Capture the cell that displays the provided text and extract its [x, y] central coordinate. 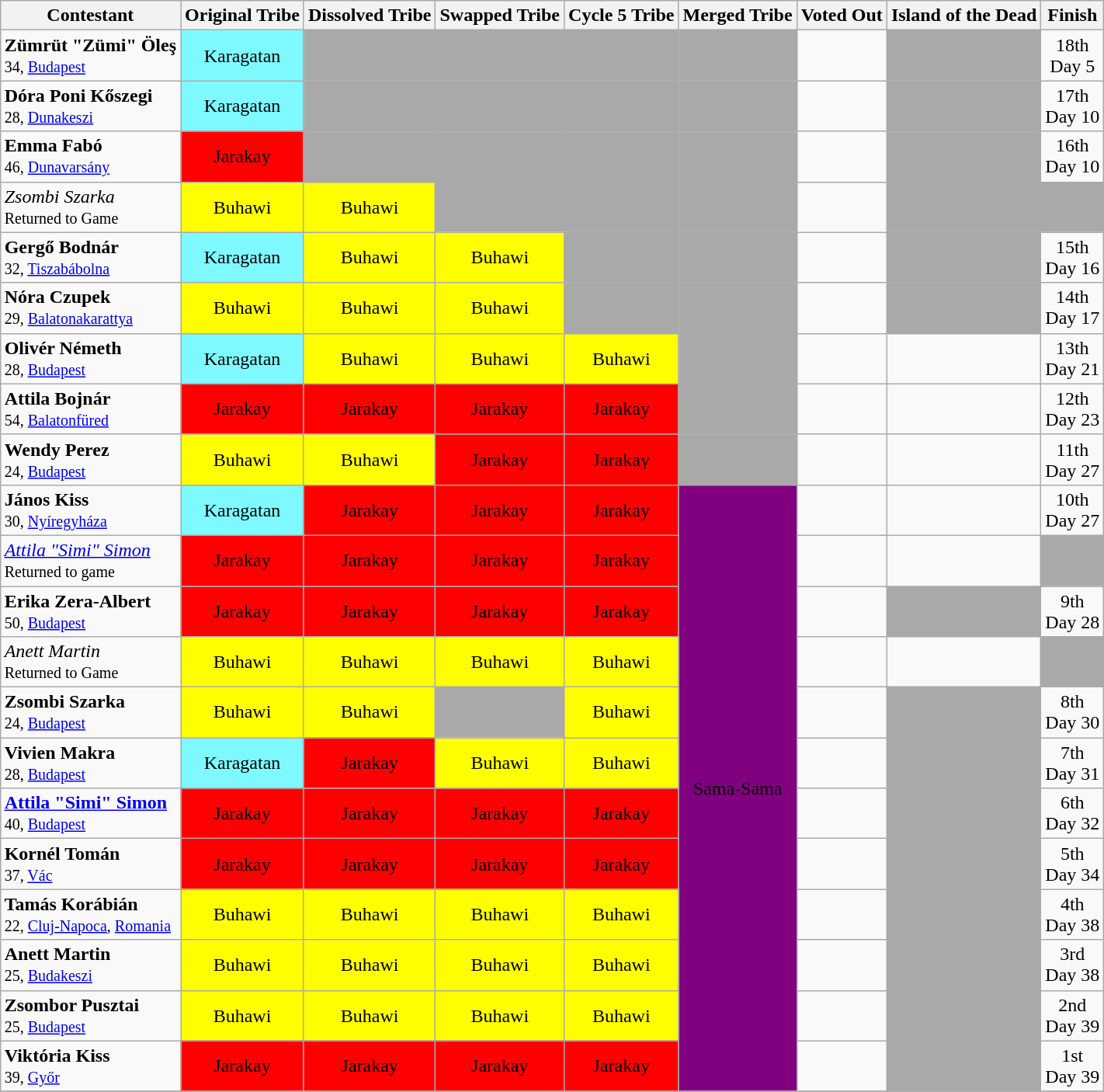
13thDay 21 [1073, 359]
18thDay 5 [1073, 56]
Gergő Bodnár32, Tiszabábolna [90, 258]
16thDay 10 [1073, 157]
Vivien Makra28, Budapest [90, 763]
Swapped Tribe [500, 16]
Emma Fabó46, Dunavarsány [90, 157]
Zsombi Szarka24, Budapest [90, 713]
János Kiss30, Nyíregyháza [90, 509]
11thDay 27 [1073, 460]
10thDay 27 [1073, 509]
7thDay 31 [1073, 763]
Finish [1073, 16]
Zsombor Pusztai25, Budapest [90, 1016]
Sama-Sama [738, 788]
Zsombi SzarkaReturned to Game [90, 207]
12thDay 23 [1073, 409]
4thDay 38 [1073, 915]
Kornél Tomán37, Vác [90, 864]
5thDay 34 [1073, 864]
Anett Martin25, Budakeszi [90, 965]
Viktória Kiss39, Győr [90, 1066]
17thDay 10 [1073, 106]
14thDay 17 [1073, 308]
Voted Out [842, 16]
9thDay 28 [1073, 610]
Contestant [90, 16]
15thDay 16 [1073, 258]
Original Tribe [242, 16]
Attila "Simi" Simon40, Budapest [90, 814]
Zümrüt "Zümi" Öleş34, Budapest [90, 56]
Cycle 5 Tribe [621, 16]
1stDay 39 [1073, 1066]
Attila "Simi" SimonReturned to game [90, 561]
Olivér Németh28, Budapest [90, 359]
Erika Zera-Albert50, Budapest [90, 610]
Wendy Perez24, Budapest [90, 460]
3rdDay 38 [1073, 965]
Dissolved Tribe [370, 16]
Attila Bojnár54, Balatonfüred [90, 409]
2ndDay 39 [1073, 1016]
Anett MartinReturned to Game [90, 662]
Nóra Czupek29, Balatonakarattya [90, 308]
Tamás Korábián22, Cluj-Napoca, Romania [90, 915]
Merged Tribe [738, 16]
6thDay 32 [1073, 814]
8thDay 30 [1073, 713]
Island of the Dead [963, 16]
Dóra Poni Kőszegi28, Dunakeszi [90, 106]
